Locate the cell with the specified text and output its [x, y] center coordinate. 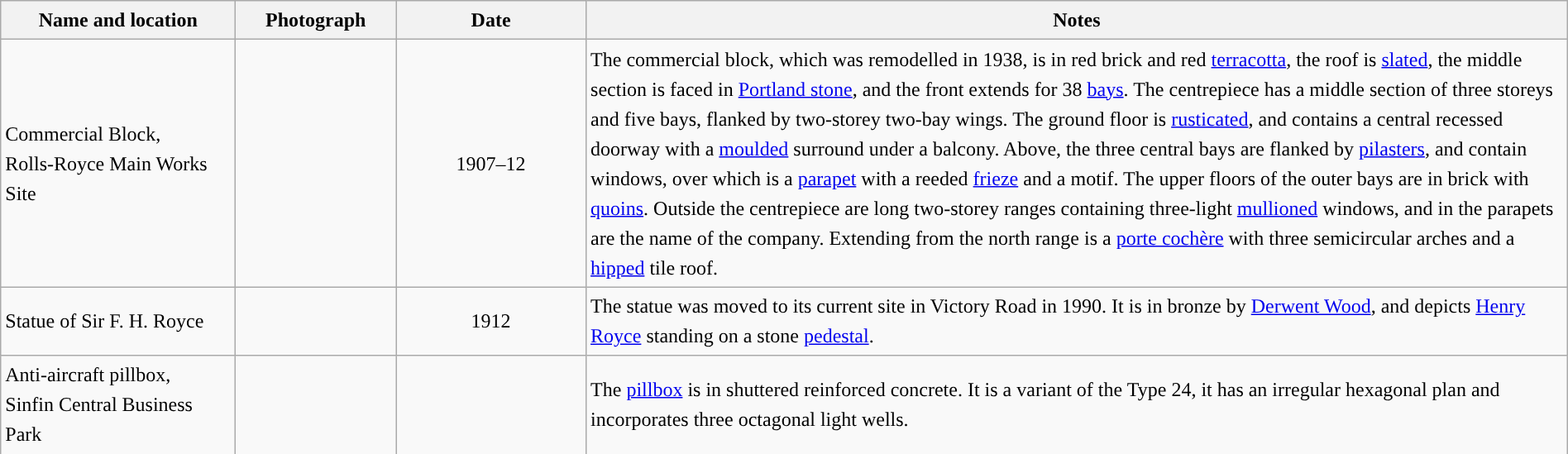
Notes [1077, 20]
Photograph [316, 20]
Commercial Block,Rolls-Royce Main Works Site [118, 164]
Date [491, 20]
Anti-aircraft pillbox,Sinfin Central Business Park [118, 405]
Statue of Sir F. H. Royce [118, 321]
Name and location [118, 20]
1907–12 [491, 164]
1912 [491, 321]
